Identify which cell holds the provided text, then report its (X, Y) central coordinate. 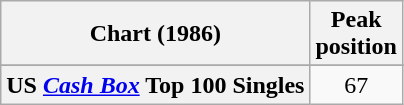
67 (356, 85)
Peakposition (356, 34)
Chart (1986) (156, 34)
US Cash Box Top 100 Singles (156, 85)
